Capture the cell that displays the provided text and extract its (X, Y) central coordinate. 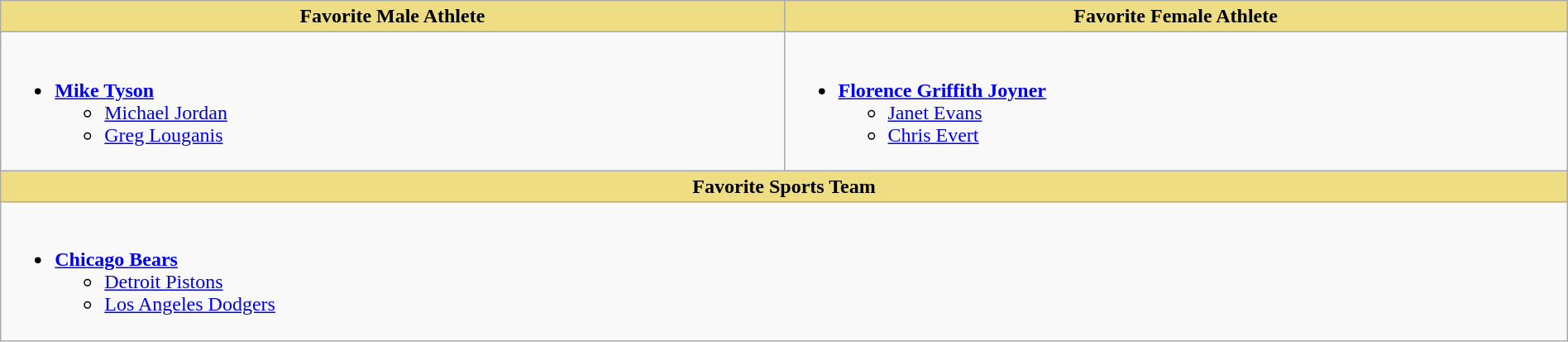
Florence Griffith JoynerJanet EvansChris Evert (1176, 101)
Favorite Female Athlete (1176, 17)
Mike TysonMichael JordanGreg Louganis (392, 101)
Favorite Male Athlete (392, 17)
Favorite Sports Team (784, 186)
Chicago BearsDetroit PistonsLos Angeles Dodgers (784, 272)
